Detect which cell encompasses the target text, then output its [x, y] center coordinate. 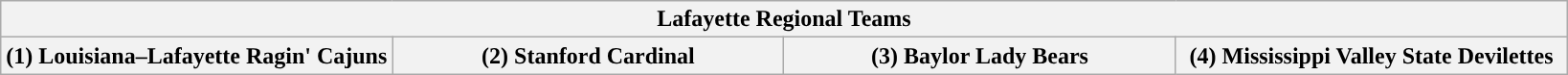
Lafayette Regional Teams [784, 19]
(1) Louisiana–Lafayette Ragin' Cajuns [197, 56]
(3) Baylor Lady Bears [980, 56]
(2) Stanford Cardinal [588, 56]
(4) Mississippi Valley State Devilettes [1371, 56]
